Output the (x, y) coordinate of the center of the cell containing the given text.  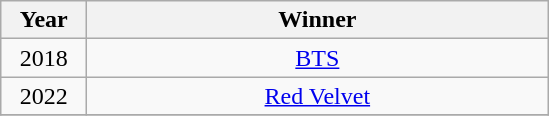
Red Velvet (318, 96)
Year (44, 20)
Winner (318, 20)
2022 (44, 96)
2018 (44, 58)
BTS (318, 58)
